Search for the cell housing the specified text and yield its [X, Y] center coordinate. 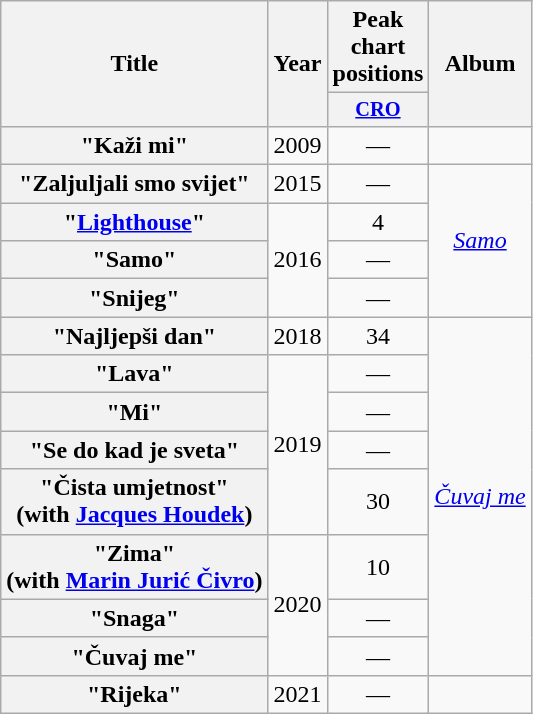
"Lava" [134, 374]
"Samo" [134, 260]
"Mi" [134, 412]
Title [134, 64]
Čuvaj me [480, 496]
2021 [298, 694]
Samo [480, 241]
2019 [298, 444]
Year [298, 64]
34 [378, 336]
Peak chart positions [378, 47]
"Kaži mi" [134, 145]
"Najljepši dan" [134, 336]
"Se do kad je sveta" [134, 450]
"Lighthouse" [134, 222]
CRO [378, 110]
2018 [298, 336]
2015 [298, 184]
"Zaljuljali smo svijet" [134, 184]
Album [480, 64]
"Rijeka" [134, 694]
"Snaga" [134, 618]
"Zima"(with Marin Jurić Čivro) [134, 566]
2009 [298, 145]
4 [378, 222]
"Snijeg" [134, 298]
2016 [298, 260]
30 [378, 502]
"Čuvaj me" [134, 656]
10 [378, 566]
"Čista umjetnost"(with Jacques Houdek) [134, 502]
2020 [298, 604]
